From the cell containing the given text, extract its center point as [x, y] coordinate. 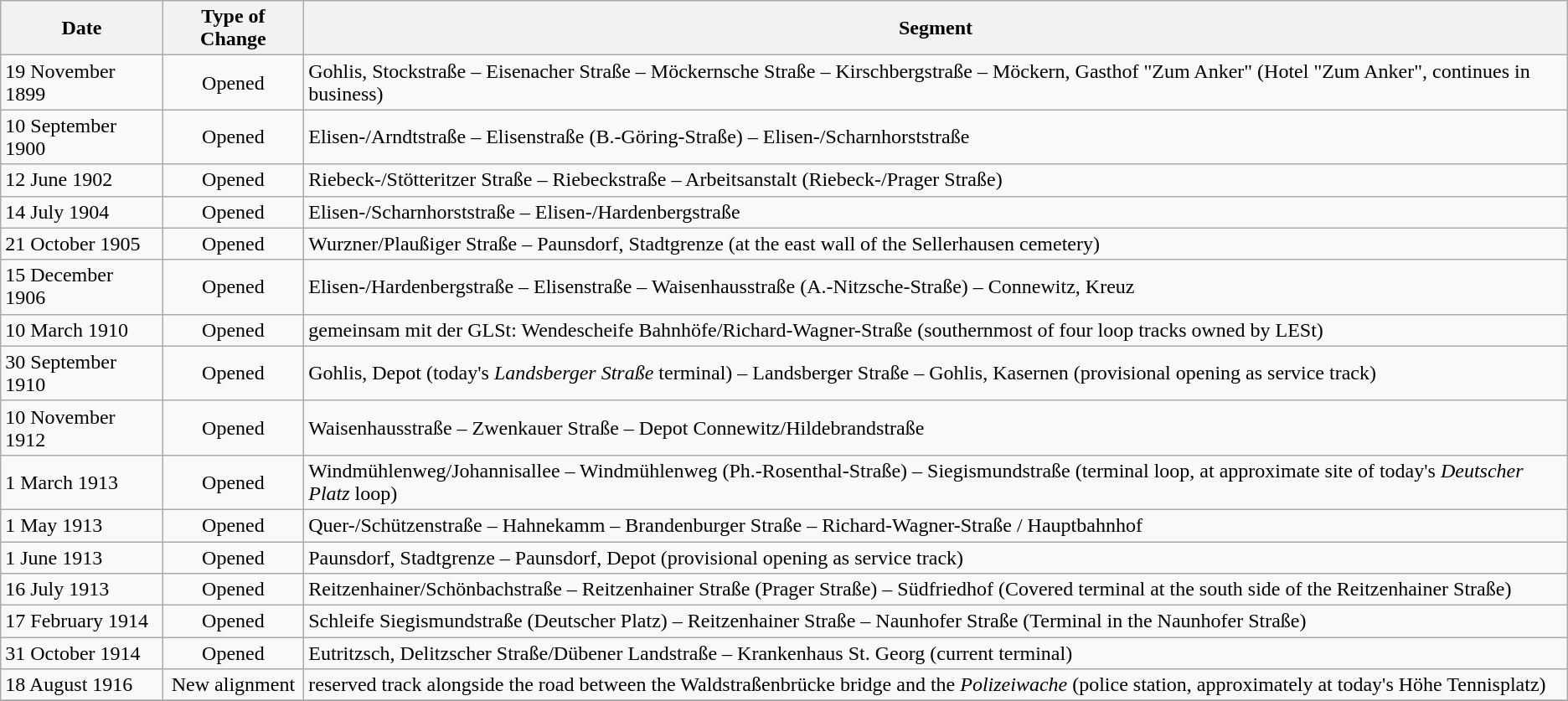
Eutritzsch, Delitzscher Straße/Dübener Landstraße – Krankenhaus St. Georg (current terminal) [936, 653]
12 June 1902 [82, 180]
Gohlis, Depot (today's Landsberger Straße terminal) – Landsberger Straße – Gohlis, Kasernen (provisional opening as service track) [936, 374]
10 November 1912 [82, 427]
gemeinsam mit der GLSt: Wendescheife Bahnhöfe/Richard-Wagner-Straße (southernmost of four loop tracks owned by LESt) [936, 330]
Date [82, 28]
1 March 1913 [82, 482]
10 March 1910 [82, 330]
10 September 1900 [82, 137]
1 May 1913 [82, 525]
17 February 1914 [82, 621]
Segment [936, 28]
Quer-/Schützenstraße – Hahnekamm – Brandenburger Straße – Richard-Wagner-Straße / Hauptbahnhof [936, 525]
19 November 1899 [82, 82]
New alignment [233, 685]
21 October 1905 [82, 244]
Riebeck-/Stötteritzer Straße – Riebeckstraße – Arbeitsanstalt (Riebeck-/Prager Straße) [936, 180]
Waisenhausstraße – Zwenkauer Straße – Depot Connewitz/Hildebrandstraße [936, 427]
Wurzner/Plaußiger Straße – Paunsdorf, Stadtgrenze (at the east wall of the Sellerhausen cemetery) [936, 244]
Elisen-/Arndtstraße – Elisenstraße (B.-Göring-Straße) – Elisen-/Scharnhorststraße [936, 137]
14 July 1904 [82, 212]
16 July 1913 [82, 590]
1 June 1913 [82, 557]
18 August 1916 [82, 685]
Elisen-/Hardenbergstraße – Elisenstraße – Waisenhausstraße (A.-Nitzsche-Straße) – Connewitz, Kreuz [936, 286]
Reitzenhainer/Schönbachstraße – Reitzenhainer Straße (Prager Straße) – Südfriedhof (Covered terminal at the south side of the Reitzenhainer Straße) [936, 590]
Schleife Siegismundstraße (Deutscher Platz) – Reitzenhainer Straße – Naunhofer Straße (Terminal in the Naunhofer Straße) [936, 621]
15 December 1906 [82, 286]
Elisen-/Scharnhorststraße – Elisen-/Hardenbergstraße [936, 212]
Paunsdorf, Stadtgrenze – Paunsdorf, Depot (provisional opening as service track) [936, 557]
31 October 1914 [82, 653]
30 September 1910 [82, 374]
Type of Change [233, 28]
